Search for the cell housing the specified text and yield its [x, y] center coordinate. 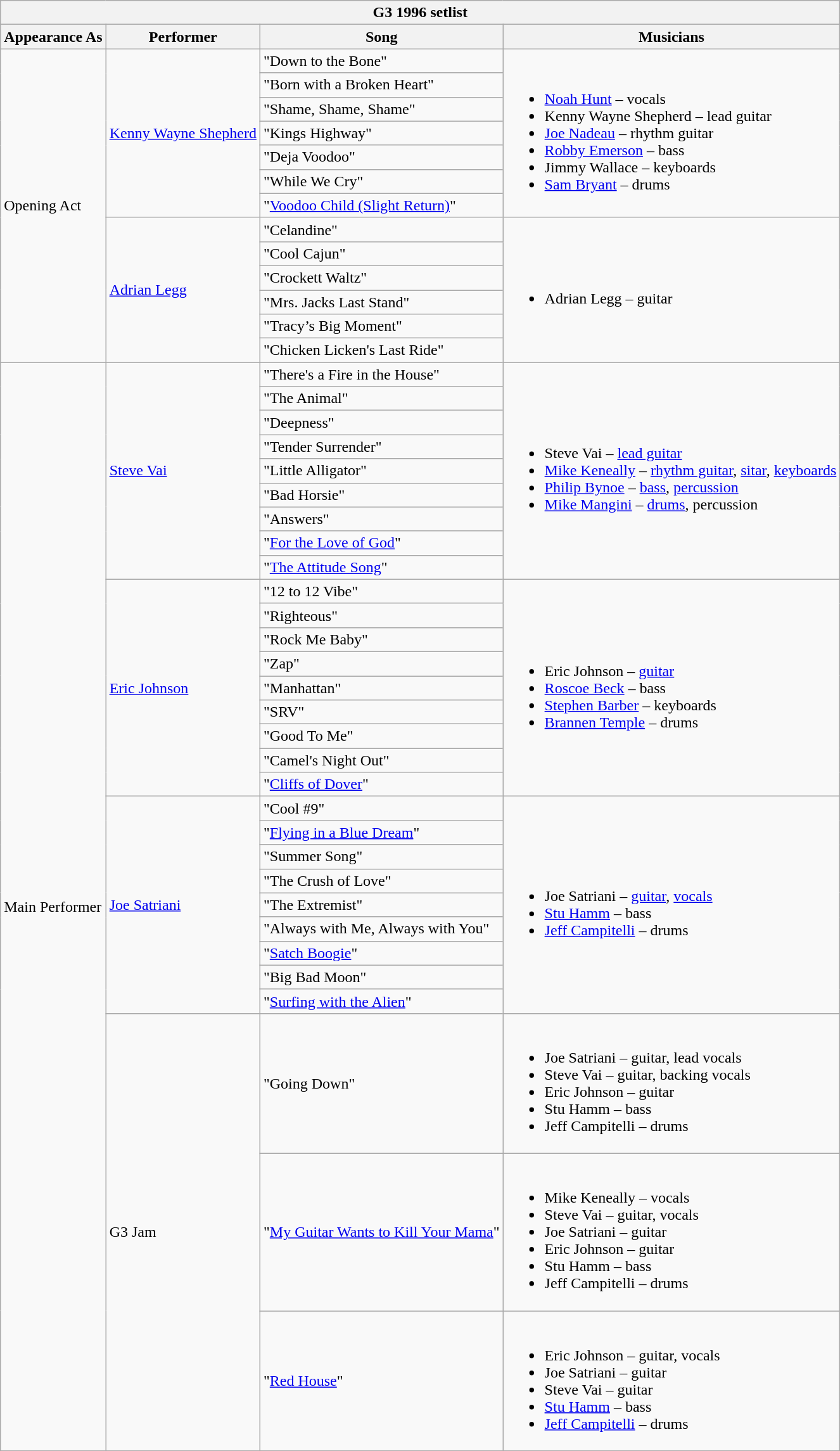
"Manhattan" [381, 687]
Performer [182, 37]
"My Guitar Wants to Kill Your Mama" [381, 1232]
"Cool #9" [381, 809]
"Rock Me Baby" [381, 639]
"The Extremist" [381, 905]
Steve Vai – lead guitarMike Keneally – rhythm guitar, sitar, keyboardsPhilip Bynoe – bass, percussionMike Mangini – drums, percussion [671, 471]
"Always with Me, Always with You" [381, 929]
Steve Vai [182, 471]
"Cool Cajun" [381, 253]
"Down to the Bone" [381, 61]
Noah Hunt – vocalsKenny Wayne Shepherd – lead guitarJoe Nadeau – rhythm guitarRobby Emerson – bassJimmy Wallace – keyboardsSam Bryant – drums [671, 133]
Appearance As [53, 37]
"Deepness" [381, 423]
"Mrs. Jacks Last Stand" [381, 302]
"Good To Me" [381, 736]
"While We Cry" [381, 181]
Joe Satriani – guitar, lead vocalsSteve Vai – guitar, backing vocalsEric Johnson – guitarStu Hamm – bassJeff Campitelli – drums [671, 1083]
Eric Johnson – guitar, vocalsJoe Satriani – guitarSteve Vai – guitarStu Hamm – bassJeff Campitelli – drums [671, 1380]
Eric Johnson [182, 688]
"The Attitude Song" [381, 567]
"Righteous" [381, 615]
"Tender Surrender" [381, 447]
Kenny Wayne Shepherd [182, 133]
"Satch Boogie" [381, 953]
"Celandine" [381, 229]
"The Animal" [381, 399]
G3 1996 setlist [421, 13]
"The Crush of Love" [381, 881]
"12 to 12 Vibe" [381, 591]
"Crockett Waltz" [381, 278]
Song [381, 37]
"Shame, Shame, Shame" [381, 109]
"There's a Fire in the House" [381, 374]
Adrian Legg [182, 290]
"Kings Highway" [381, 133]
Joe Satriani [182, 905]
"Summer Song" [381, 857]
Mike Keneally – vocalsSteve Vai – guitar, vocalsJoe Satriani – guitarEric Johnson – guitarStu Hamm – bassJeff Campitelli – drums [671, 1232]
"Red House" [381, 1380]
"Bad Horsie" [381, 495]
"Chicken Licken's Last Ride" [381, 350]
Musicians [671, 37]
"Deja Voodoo" [381, 157]
"Born with a Broken Heart" [381, 85]
Opening Act [53, 205]
"For the Love of God" [381, 543]
"Cliffs of Dover" [381, 784]
"Camel's Night Out" [381, 760]
Main Performer [53, 907]
"Voodoo Child (Slight Return)" [381, 205]
"Flying in a Blue Dream" [381, 833]
"Big Bad Moon" [381, 977]
"Surfing with the Alien" [381, 1001]
Joe Satriani – guitar, vocalsStu Hamm – bassJeff Campitelli – drums [671, 905]
"Going Down" [381, 1083]
"Tracy’s Big Moment" [381, 326]
"Little Alligator" [381, 471]
Adrian Legg – guitar [671, 290]
"SRV" [381, 712]
"Zap" [381, 663]
Eric Johnson – guitarRoscoe Beck – bassStephen Barber – keyboardsBrannen Temple – drums [671, 688]
G3 Jam [182, 1232]
"Answers" [381, 519]
